Scan for the cell matching the given text and deliver its (x, y) coordinate at center. 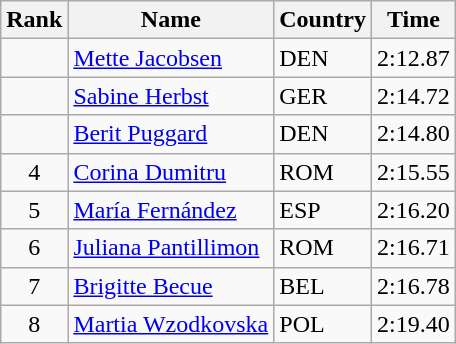
2:16.20 (413, 210)
5 (34, 210)
4 (34, 172)
GER (323, 96)
Country (323, 20)
BEL (323, 286)
8 (34, 324)
2:15.55 (413, 172)
Corina Dumitru (171, 172)
Brigitte Becue (171, 286)
Sabine Herbst (171, 96)
7 (34, 286)
ESP (323, 210)
2:12.87 (413, 58)
Name (171, 20)
POL (323, 324)
Time (413, 20)
2:14.80 (413, 134)
2:16.71 (413, 248)
2:14.72 (413, 96)
Juliana Pantillimon (171, 248)
6 (34, 248)
María Fernández (171, 210)
2:19.40 (413, 324)
Martia Wzodkovska (171, 324)
2:16.78 (413, 286)
Berit Puggard (171, 134)
Rank (34, 20)
Mette Jacobsen (171, 58)
